From the cell containing the given text, extract its center point as (x, y) coordinate. 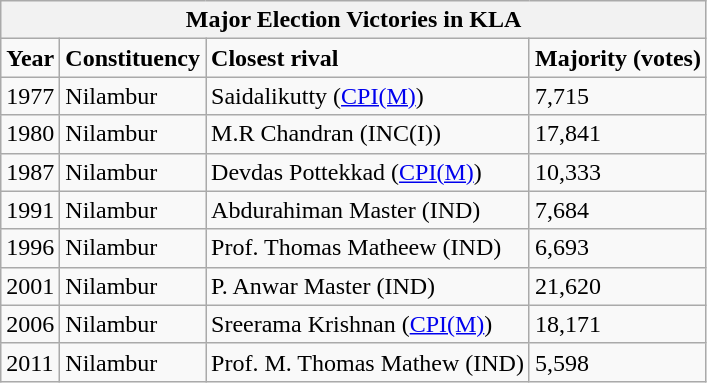
1987 (30, 172)
Closest rival (368, 58)
7,715 (618, 96)
Devdas Pottekkad (CPI(M)) (368, 172)
21,620 (618, 286)
Prof. M. Thomas Mathew (IND) (368, 362)
2011 (30, 362)
1996 (30, 248)
Year (30, 58)
M.R Chandran (INC(I)) (368, 134)
Abdurahiman Master (IND) (368, 210)
P. Anwar Master (IND) (368, 286)
2006 (30, 324)
7,684 (618, 210)
5,598 (618, 362)
Majority (votes) (618, 58)
1980 (30, 134)
2001 (30, 286)
18,171 (618, 324)
Constituency (133, 58)
17,841 (618, 134)
Major Election Victories in KLA (354, 20)
Prof. Thomas Matheew (IND) (368, 248)
Sreerama Krishnan (CPI(M)) (368, 324)
10,333 (618, 172)
6,693 (618, 248)
Saidalikutty (CPI(M)) (368, 96)
1991 (30, 210)
1977 (30, 96)
